Scan for the cell matching the given text and deliver its (x, y) coordinate at center. 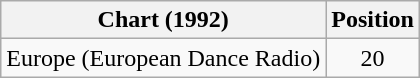
Europe (European Dance Radio) (164, 58)
Chart (1992) (164, 20)
Position (373, 20)
20 (373, 58)
